From the cell containing the given text, extract its center point as [x, y] coordinate. 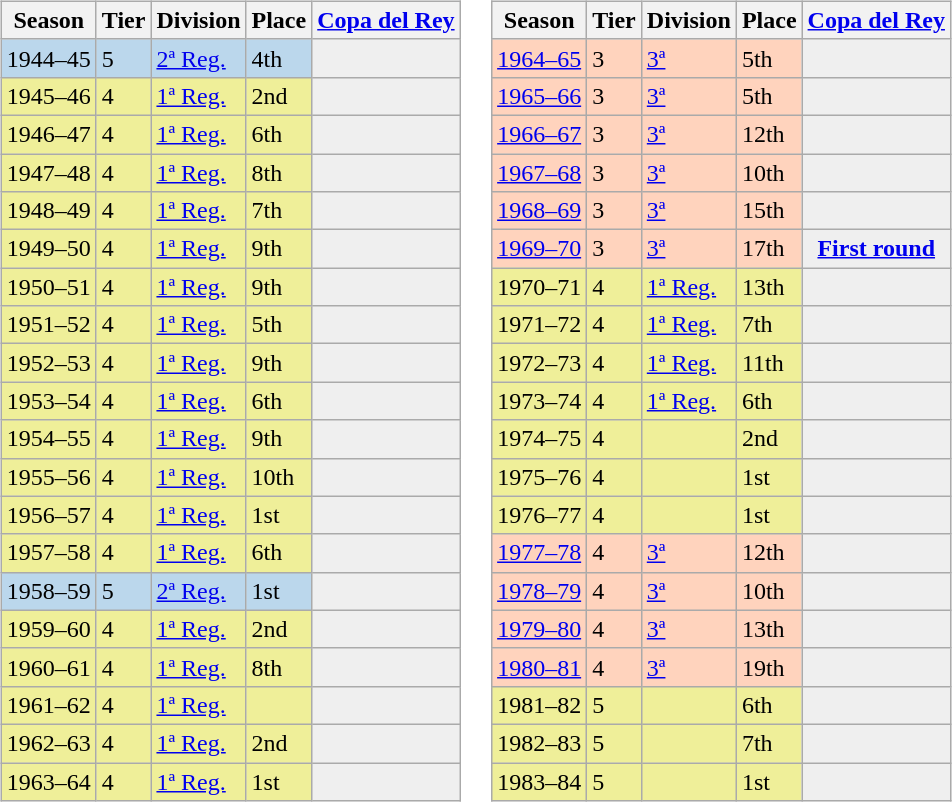
1947–48 [48, 173]
15th [769, 211]
1974–75 [540, 439]
1948–49 [48, 211]
1955–56 [48, 477]
1966–67 [540, 134]
1972–73 [540, 363]
1959–60 [48, 629]
1951–52 [48, 325]
1956–57 [48, 515]
1965–66 [540, 96]
1979–80 [540, 629]
1980–81 [540, 667]
1961–62 [48, 705]
17th [769, 249]
1954–55 [48, 439]
1978–79 [540, 591]
1944–45 [48, 58]
1962–63 [48, 743]
1953–54 [48, 401]
1969–70 [540, 249]
1960–61 [48, 667]
1967–68 [540, 173]
1981–82 [540, 705]
1958–59 [48, 591]
1973–74 [540, 401]
1963–64 [48, 781]
1970–71 [540, 287]
1977–78 [540, 553]
11th [769, 363]
1949–50 [48, 249]
1982–83 [540, 743]
1975–76 [540, 477]
1968–69 [540, 211]
First round [876, 249]
4th [279, 58]
1952–53 [48, 363]
1946–47 [48, 134]
19th [769, 667]
1957–58 [48, 553]
1976–77 [540, 515]
1983–84 [540, 781]
1945–46 [48, 96]
1971–72 [540, 325]
1964–65 [540, 58]
1950–51 [48, 287]
